Locate the cell with the specified text and output its [X, Y] center coordinate. 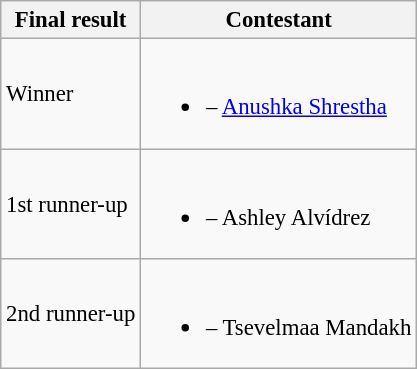
2nd runner-up [71, 314]
– Ashley Alvídrez [279, 204]
Final result [71, 20]
– Anushka Shrestha [279, 94]
Winner [71, 94]
1st runner-up [71, 204]
Contestant [279, 20]
– Tsevelmaa Mandakh [279, 314]
